Return [x, y] of the center of cell containing provided text 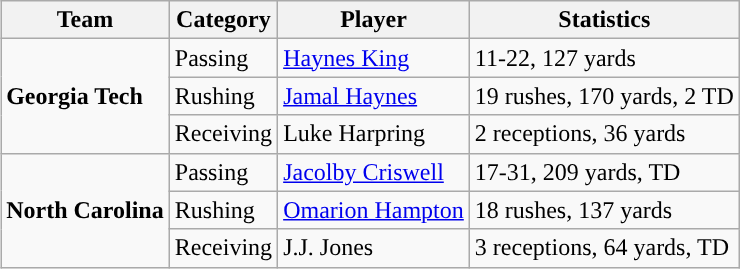
11-22, 127 yards [604, 58]
Team [86, 20]
18 rushes, 137 yards [604, 210]
Category [223, 20]
Jacolby Criswell [374, 172]
Player [374, 20]
Georgia Tech [86, 96]
Luke Harpring [374, 134]
Statistics [604, 20]
2 receptions, 36 yards [604, 134]
Omarion Hampton [374, 210]
19 rushes, 170 yards, 2 TD [604, 96]
3 receptions, 64 yards, TD [604, 248]
J.J. Jones [374, 248]
North Carolina [86, 210]
17-31, 209 yards, TD [604, 172]
Haynes King [374, 58]
Jamal Haynes [374, 96]
